For the text-containing cell, return its midpoint in (x, y) coordinate format. 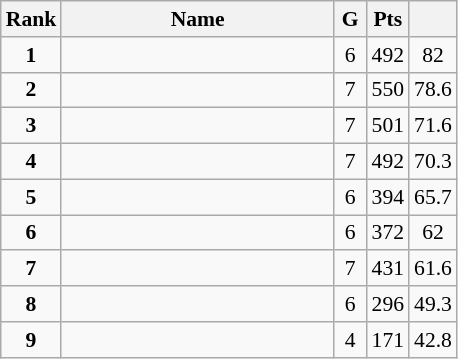
70.3 (433, 162)
Name (198, 19)
171 (388, 340)
8 (32, 304)
501 (388, 126)
78.6 (433, 90)
2 (32, 90)
Pts (388, 19)
550 (388, 90)
5 (32, 197)
372 (388, 233)
3 (32, 126)
9 (32, 340)
1 (32, 55)
65.7 (433, 197)
G (350, 19)
61.6 (433, 269)
431 (388, 269)
42.8 (433, 340)
Rank (32, 19)
71.6 (433, 126)
62 (433, 233)
82 (433, 55)
296 (388, 304)
49.3 (433, 304)
394 (388, 197)
